Capture the cell that displays the provided text and extract its (X, Y) central coordinate. 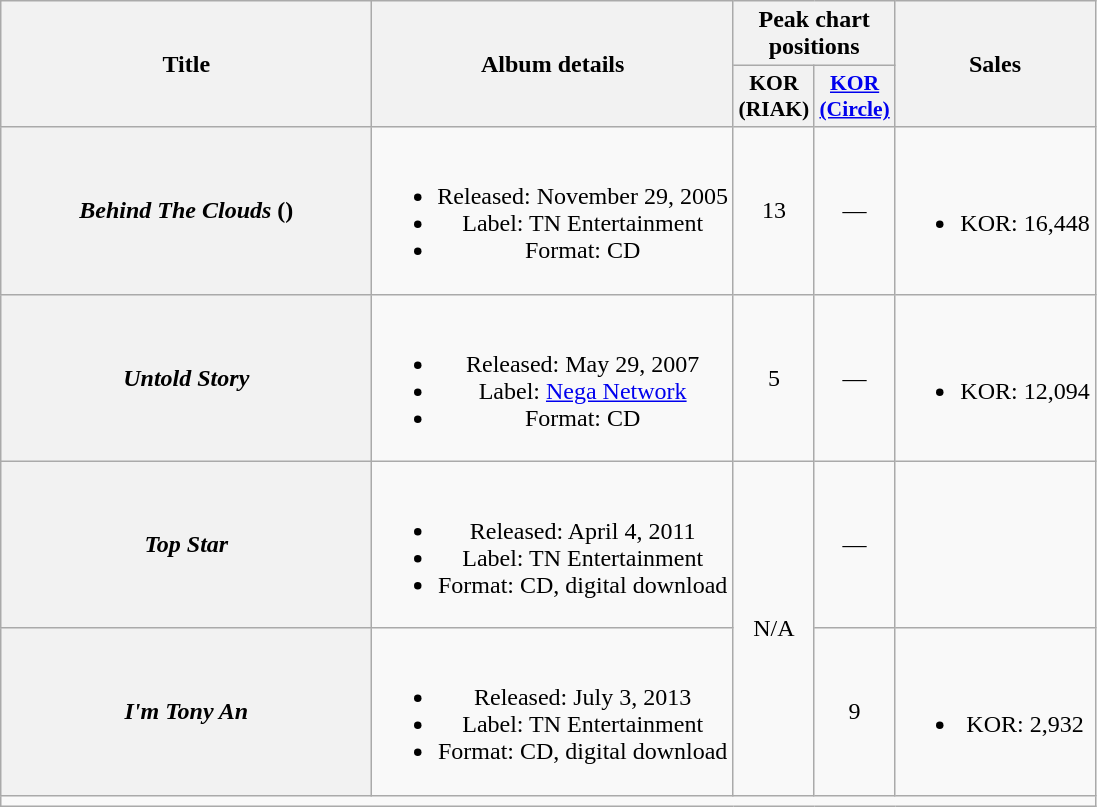
Top Star (186, 544)
Peak chart positions (814, 34)
Released: November 29, 2005Label: TN EntertainmentFormat: CD (553, 210)
KOR: 2,932 (995, 712)
KOR: 12,094 (995, 378)
Released: May 29, 2007Label: Nega NetworkFormat: CD (553, 378)
KOR(RIAK) (774, 96)
KOR(Circle) (854, 96)
I'm Tony An (186, 712)
N/A (774, 628)
9 (854, 712)
KOR: 16,448 (995, 210)
Title (186, 64)
Behind The Clouds () (186, 210)
Released: July 3, 2013Label: TN EntertainmentFormat: CD, digital download (553, 712)
13 (774, 210)
Released: April 4, 2011Label: TN EntertainmentFormat: CD, digital download (553, 544)
Sales (995, 64)
Untold Story (186, 378)
5 (774, 378)
Album details (553, 64)
